Search for the cell housing the specified text and yield its (x, y) center coordinate. 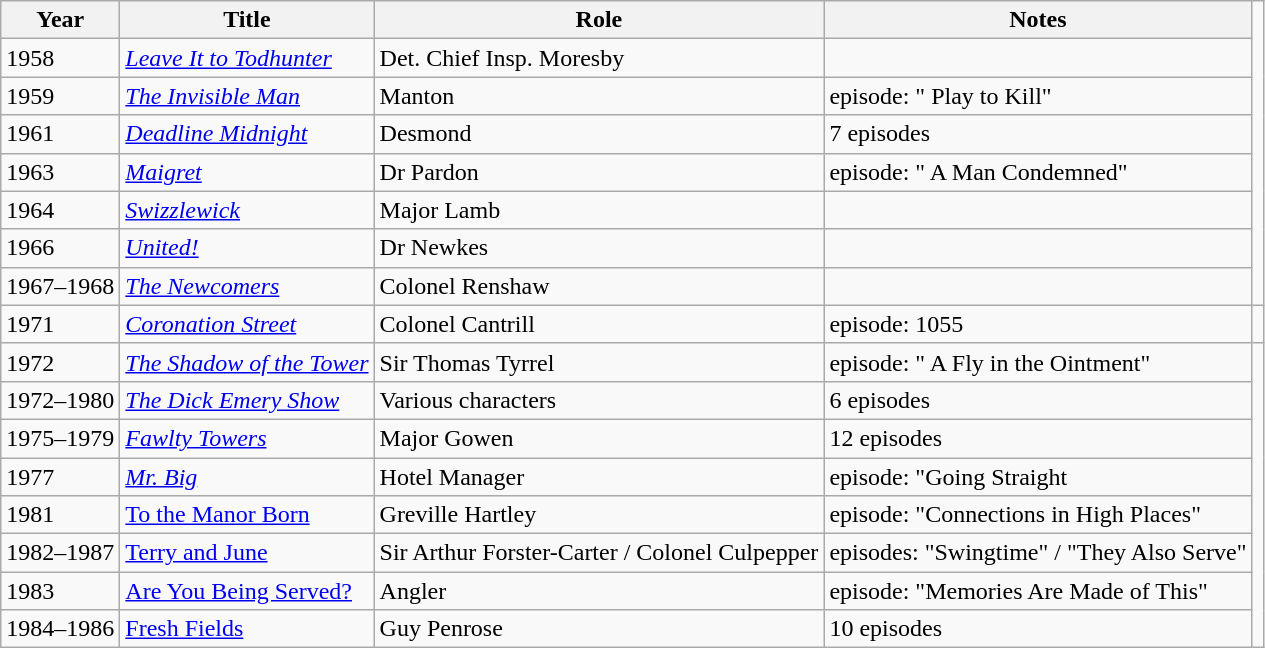
Colonel Cantrill (599, 324)
Major Lamb (599, 210)
Colonel Renshaw (599, 286)
Fawlty Towers (247, 438)
Hotel Manager (599, 477)
7 episodes (1038, 134)
1961 (60, 134)
1967–1968 (60, 286)
Sir Thomas Tyrrel (599, 362)
episode: " A Fly in the Ointment" (1038, 362)
Dr Newkes (599, 248)
episodes: "Swingtime" / "They Also Serve" (1038, 553)
Manton (599, 96)
Major Gowen (599, 438)
episode: "Connections in High Places" (1038, 515)
Greville Hartley (599, 515)
Angler (599, 591)
1966 (60, 248)
1981 (60, 515)
Coronation Street (247, 324)
1982–1987 (60, 553)
The Dick Emery Show (247, 400)
Various characters (599, 400)
10 episodes (1038, 629)
Maigret (247, 172)
The Newcomers (247, 286)
Leave It to Todhunter (247, 58)
6 episodes (1038, 400)
Role (599, 20)
1964 (60, 210)
Det. Chief Insp. Moresby (599, 58)
1972 (60, 362)
1971 (60, 324)
Title (247, 20)
1958 (60, 58)
Fresh Fields (247, 629)
Terry and June (247, 553)
The Shadow of the Tower (247, 362)
1963 (60, 172)
Year (60, 20)
Swizzlewick (247, 210)
Sir Arthur Forster-Carter / Colonel Culpepper (599, 553)
1983 (60, 591)
To the Manor Born (247, 515)
1977 (60, 477)
Dr Pardon (599, 172)
1972–1980 (60, 400)
1975–1979 (60, 438)
The Invisible Man (247, 96)
episode: 1055 (1038, 324)
episode: " Play to Kill" (1038, 96)
1959 (60, 96)
1984–1986 (60, 629)
United! (247, 248)
Desmond (599, 134)
Notes (1038, 20)
Mr. Big (247, 477)
Deadline Midnight (247, 134)
Are You Being Served? (247, 591)
12 episodes (1038, 438)
episode: "Memories Are Made of This" (1038, 591)
episode: " A Man Condemned" (1038, 172)
episode: "Going Straight (1038, 477)
Guy Penrose (599, 629)
